Pinpoint the cell where the given text exists, returning its (X, Y) midpoint coordinate. 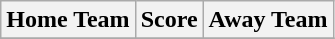
Home Team (68, 20)
Away Team (268, 20)
Score (169, 20)
